Provide the (x, y) coordinate of the cell's center where the given text is located.  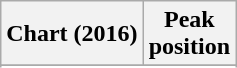
Peakposition (189, 34)
Chart (2016) (72, 34)
